Scan for the cell matching the given text and deliver its (X, Y) coordinate at center. 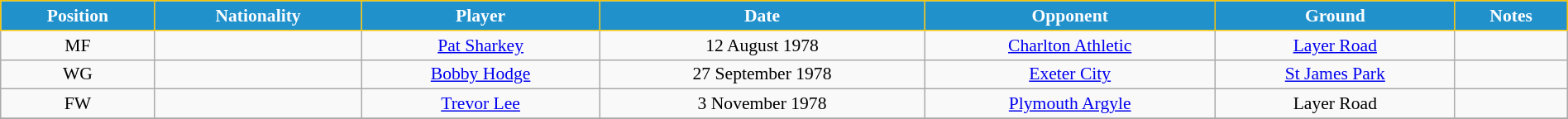
WG (78, 74)
Opponent (1070, 16)
Trevor Lee (480, 104)
Notes (1511, 16)
Pat Sharkey (480, 45)
Position (78, 16)
FW (78, 104)
Plymouth Argyle (1070, 104)
St James Park (1336, 74)
Date (762, 16)
Bobby Hodge (480, 74)
12 August 1978 (762, 45)
Nationality (258, 16)
Ground (1336, 16)
Player (480, 16)
Exeter City (1070, 74)
Charlton Athletic (1070, 45)
27 September 1978 (762, 74)
3 November 1978 (762, 104)
MF (78, 45)
